Detect which cell encompasses the target text, then output its (x, y) center coordinate. 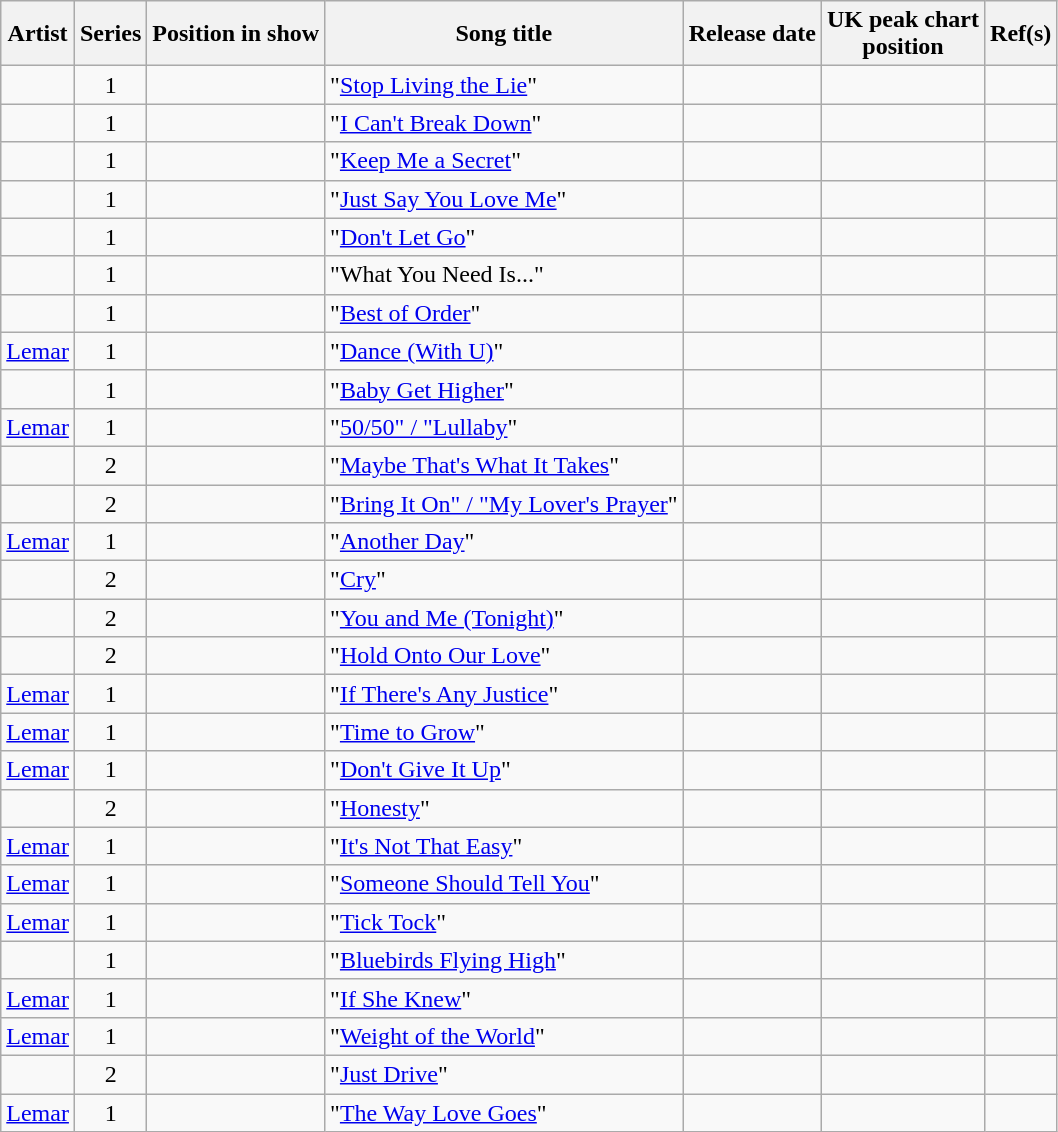
Ref(s) (1021, 34)
"50/50" / "Lullaby" (504, 427)
"Time to Grow" (504, 732)
"Cry" (504, 580)
"It's Not That Easy" (504, 846)
"Someone Should Tell You" (504, 884)
"Just Say You Love Me" (504, 199)
"Tick Tock" (504, 922)
"Baby Get Higher" (504, 389)
UK peak chartposition (902, 34)
"Weight of the World" (504, 1036)
"If There's Any Justice" (504, 694)
"Hold Onto Our Love" (504, 656)
"Don't Give It Up" (504, 770)
"Don't Let Go" (504, 237)
"Another Day" (504, 542)
Series (110, 34)
"Stop Living the Lie" (504, 85)
"Bring It On" / "My Lover's Prayer" (504, 503)
"Bluebirds Flying High" (504, 960)
Position in show (236, 34)
"I Can't Break Down" (504, 123)
"If She Knew" (504, 998)
"Best of Order" (504, 313)
Release date (752, 34)
"Honesty" (504, 808)
"What You Need Is..." (504, 275)
"Dance (With U)" (504, 351)
"Just Drive" (504, 1074)
"You and Me (Tonight)" (504, 618)
Artist (38, 34)
"Maybe That's What It Takes" (504, 465)
Song title (504, 34)
"The Way Love Goes" (504, 1113)
"Keep Me a Secret" (504, 161)
